Scan for the cell matching the given text and deliver its (X, Y) coordinate at center. 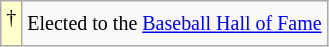
† (12, 24)
Elected to the Baseball Hall of Fame (174, 24)
